From the cell containing the given text, extract its center point as (X, Y) coordinate. 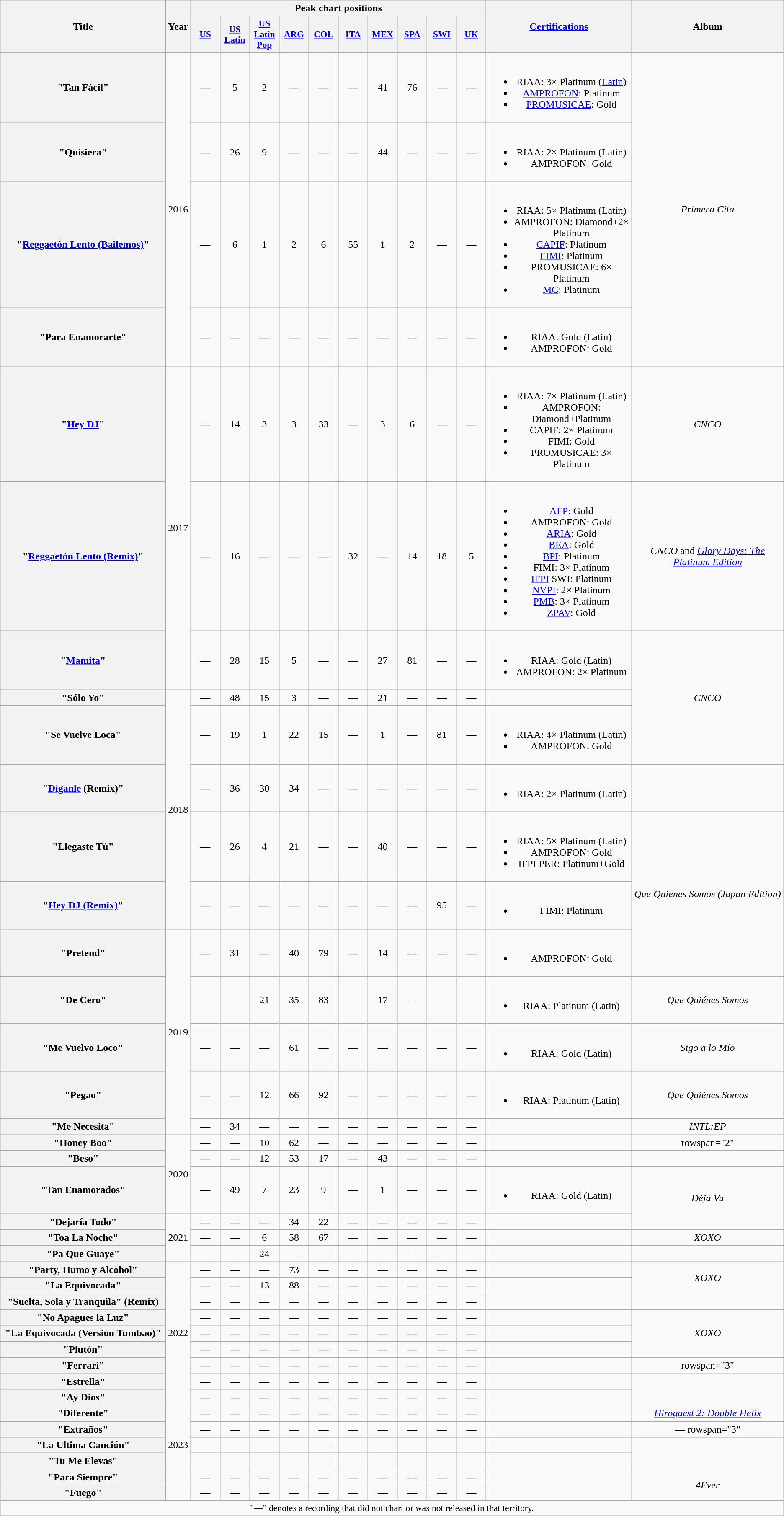
"Tan Fácil" (83, 87)
67 (323, 1238)
2019 (178, 1032)
AMPROFON: Gold (559, 953)
2016 (178, 210)
30 (265, 788)
"Reggaetón Lento (Remix)" (83, 556)
RIAA: Gold (Latin)AMPROFON: Gold (559, 337)
10 (265, 1143)
"De Cero" (83, 1000)
58 (294, 1238)
23 (294, 1190)
36 (235, 788)
Peak chart positions (338, 8)
33 (323, 424)
Year (178, 27)
2021 (178, 1238)
73 (294, 1270)
Hiroquest 2: Double Helix (708, 1413)
28 (235, 660)
COL (323, 34)
Primera Cita (708, 210)
"Dejaría Todo" (83, 1222)
4 (265, 846)
"Hey DJ (Remix)" (83, 905)
49 (235, 1190)
RIAA: 2× Platinum (Latin) (559, 788)
"Me Vuelvo Loco" (83, 1048)
"Pa Que Guaye" (83, 1254)
"Llegaste Tú" (83, 846)
RIAA: 7× Platinum (Latin)AMPROFON: Diamond+PlatinumCAPIF: 2× PlatinumFIMI: GoldPROMUSICAE: 3× Platinum (559, 424)
19 (235, 735)
US (205, 34)
16 (235, 556)
55 (353, 245)
"La Ultima Canción" (83, 1445)
Que Quienes Somos (Japan Edition) (708, 894)
RIAA: Gold (Latin)AMPROFON: 2× Platinum (559, 660)
"Pegao" (83, 1094)
"Ay Dios" (83, 1397)
CNCO and Glory Days: The Platinum Edition (708, 556)
RIAA: 5× Platinum (Latin)AMPROFON: Diamond+2× PlatinumCAPIF: PlatinumFIMI: PlatinumPROMUSICAE: 6× PlatinumMC: Platinum (559, 245)
AFP: GoldAMPROFON: GoldARIA: GoldBEA: GoldBPI: PlatinumFIMI: 3× PlatinumIFPI SWI: PlatinumNVPI: 2× PlatinumPMB: 3× PlatinumZPAV: Gold (559, 556)
"Tan Enamorados" (83, 1190)
"No Apagues la Luz" (83, 1317)
"Suelta, Sola y Tranquila" (Remix) (83, 1301)
"—" denotes a recording that did not chart or was not released in that territory. (392, 1508)
"Beso" (83, 1159)
95 (442, 905)
"Pretend" (83, 953)
USLatin (235, 34)
48 (235, 698)
76 (412, 87)
2017 (178, 528)
83 (323, 1000)
"Diferente" (83, 1413)
"Para Enamorarte" (83, 337)
2018 (178, 810)
"Honey Boo" (83, 1143)
4Ever (708, 1485)
INTL:EP (708, 1126)
"Fuego" (83, 1493)
SWI (442, 34)
62 (294, 1143)
FIMI: Platinum (559, 905)
18 (442, 556)
ARG (294, 34)
"Para Siempre" (83, 1477)
"Quisiera" (83, 152)
RIAA: 2× Platinum (Latin)AMPROFON: Gold (559, 152)
"Estrella" (83, 1381)
SPA (412, 34)
13 (265, 1286)
"Sólo Yo" (83, 698)
"Ferrari" (83, 1365)
"La Equivocada (Versión Tumbao)" (83, 1333)
32 (353, 556)
"La Equivocada" (83, 1286)
66 (294, 1094)
61 (294, 1048)
53 (294, 1159)
UK (472, 34)
RIAA: 4× Platinum (Latin)AMPROFON: Gold (559, 735)
"Reggaetón Lento (Bailemos)" (83, 245)
"Tu Me Elevas" (83, 1461)
Album (708, 27)
31 (235, 953)
27 (383, 660)
Déjà Vu (708, 1198)
"Mamita" (83, 660)
"Me Necesita" (83, 1126)
79 (323, 953)
35 (294, 1000)
"Party, Humo y Alcohol" (83, 1270)
88 (294, 1286)
"Se Vuelve Loca" (83, 735)
"Extraños" (83, 1429)
2023 (178, 1445)
2020 (178, 1174)
92 (323, 1094)
— rowspan="3" (708, 1429)
"Plutón" (83, 1349)
Certifications (559, 27)
ITA (353, 34)
Title (83, 27)
Sigo a lo Mío (708, 1048)
USLatinPop (265, 34)
44 (383, 152)
43 (383, 1159)
7 (265, 1190)
MEX (383, 34)
"Toa La Noche" (83, 1238)
2022 (178, 1333)
rowspan="3" (708, 1365)
RIAA: 5× Platinum (Latin)AMPROFON: GoldIFPI PER: Platinum+Gold (559, 846)
41 (383, 87)
24 (265, 1254)
"Díganle (Remix)" (83, 788)
RIAA: 3× Platinum (Latin)AMPROFON: PlatinumPROMUSICAE: Gold (559, 87)
rowspan="2" (708, 1143)
"Hey DJ" (83, 424)
